Search for the cell housing the specified text and yield its (x, y) center coordinate. 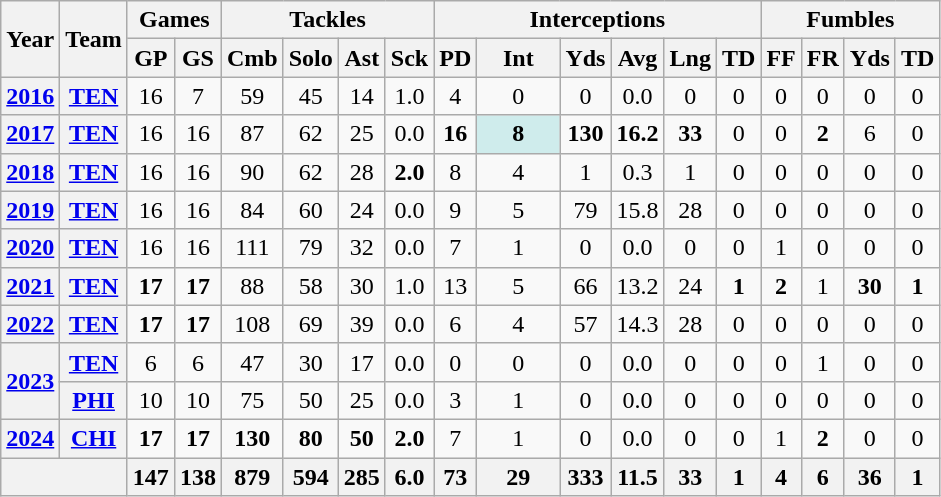
58 (310, 286)
285 (362, 477)
GP (150, 58)
36 (870, 477)
39 (362, 324)
90 (252, 172)
Ast (362, 58)
138 (198, 477)
84 (252, 210)
57 (586, 324)
13 (456, 286)
PD (456, 58)
2016 (30, 96)
32 (362, 248)
45 (310, 96)
87 (252, 134)
Fumbles (850, 20)
3 (456, 400)
2024 (30, 438)
Avg (638, 58)
Games (174, 20)
2018 (30, 172)
2020 (30, 248)
FF (781, 58)
0.3 (638, 172)
75 (252, 400)
66 (586, 286)
14 (362, 96)
Tackles (327, 20)
13.2 (638, 286)
59 (252, 96)
594 (310, 477)
16.2 (638, 134)
15.8 (638, 210)
2017 (30, 134)
Interceptions (598, 20)
2019 (30, 210)
60 (310, 210)
88 (252, 286)
2023 (30, 381)
333 (586, 477)
80 (310, 438)
Solo (310, 58)
Year (30, 39)
6.0 (409, 477)
Team (94, 39)
CHI (94, 438)
Cmb (252, 58)
147 (150, 477)
69 (310, 324)
Lng (690, 58)
FR (822, 58)
GS (198, 58)
14.3 (638, 324)
Int (518, 58)
2022 (30, 324)
PHI (94, 400)
2021 (30, 286)
73 (456, 477)
9 (456, 210)
29 (518, 477)
108 (252, 324)
Sck (409, 58)
111 (252, 248)
47 (252, 362)
879 (252, 477)
11.5 (638, 477)
